For the text-containing cell, return its midpoint in [x, y] coordinate format. 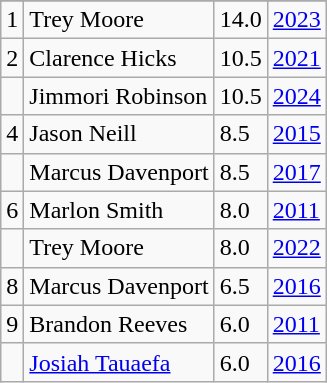
Marlon Smith [119, 210]
2017 [296, 172]
2024 [296, 96]
2022 [296, 248]
2 [12, 58]
1 [12, 20]
Brandon Reeves [119, 324]
Jason Neill [119, 134]
2023 [296, 20]
6 [12, 210]
6.5 [240, 286]
8 [12, 286]
9 [12, 324]
14.0 [240, 20]
Jimmori Robinson [119, 96]
Clarence Hicks [119, 58]
Josiah Tauaefa [119, 362]
2021 [296, 58]
2015 [296, 134]
4 [12, 134]
